Capture the cell that displays the provided text and extract its [x, y] central coordinate. 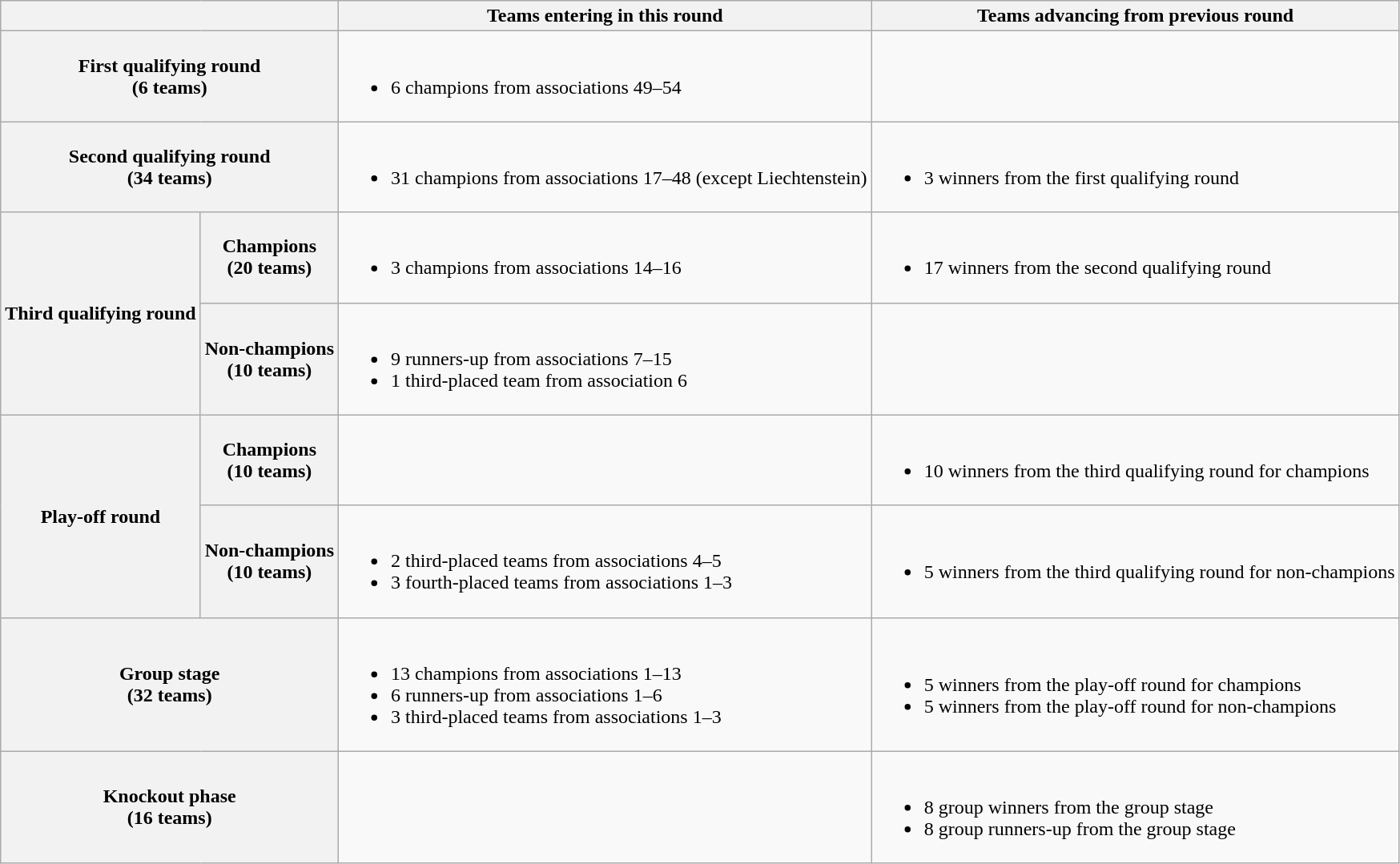
3 champions from associations 14–16 [605, 258]
2 third-placed teams from associations 4–53 fourth-placed teams from associations 1–3 [605, 561]
Second qualifying round(34 teams) [170, 167]
Group stage(32 teams) [170, 684]
8 group winners from the group stage8 group runners-up from the group stage [1136, 807]
9 runners-up from associations 7–151 third-placed team from association 6 [605, 359]
13 champions from associations 1–136 runners-up from associations 1–63 third-placed teams from associations 1–3 [605, 684]
5 winners from the third qualifying round for non-champions [1136, 561]
5 winners from the play-off round for champions5 winners from the play-off round for non-champions [1136, 684]
First qualifying round(6 teams) [170, 77]
Teams advancing from previous round [1136, 16]
Champions(20 teams) [269, 258]
10 winners from the third qualifying round for champions [1136, 460]
6 champions from associations 49–54 [605, 77]
31 champions from associations 17–48 (except Liechtenstein) [605, 167]
Knockout phase(16 teams) [170, 807]
3 winners from the first qualifying round [1136, 167]
Play-off round [101, 516]
Third qualifying round [101, 314]
Champions(10 teams) [269, 460]
17 winners from the second qualifying round [1136, 258]
Teams entering in this round [605, 16]
